Pinpoint the cell where the given text exists, returning its [X, Y] midpoint coordinate. 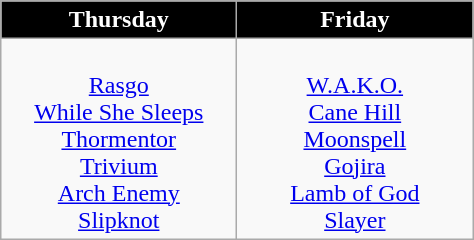
Friday [355, 20]
Rasgo While She Sleeps Thormentor Trivium Arch Enemy Slipknot [119, 139]
Thursday [119, 20]
W.A.K.O. Cane Hill Moonspell Gojira Lamb of God Slayer [355, 139]
